Capture the cell that displays the provided text and extract its [x, y] central coordinate. 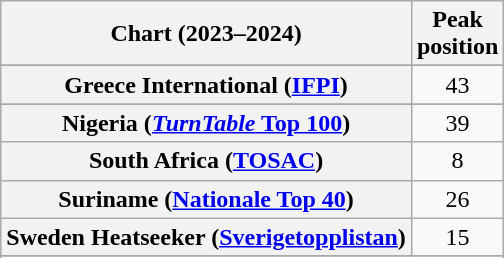
South Africa (TOSAC) [206, 161]
Sweden Heatseeker (Sverigetopplistan) [206, 237]
26 [457, 199]
Nigeria (TurnTable Top 100) [206, 123]
Greece International (IFPI) [206, 85]
Suriname (Nationale Top 40) [206, 199]
15 [457, 237]
8 [457, 161]
Chart (2023–2024) [206, 34]
39 [457, 123]
43 [457, 85]
Peakposition [457, 34]
